Determine the (X, Y) coordinate at the center of the cell enclosing the given text.  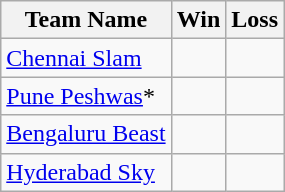
Hyderabad Sky (86, 172)
Team Name (86, 20)
Win (198, 20)
Bengaluru Beast (86, 134)
Loss (255, 20)
Chennai Slam (86, 58)
Pune Peshwas* (86, 96)
